For the text-containing cell, return its midpoint in [x, y] coordinate format. 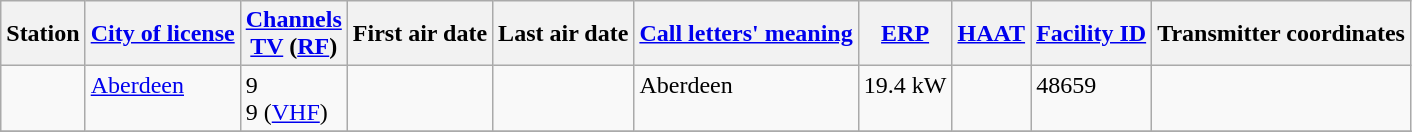
99 (VHF) [294, 98]
City of license [162, 34]
Call letters' meaning [746, 34]
First air date [420, 34]
ChannelsTV (RF) [294, 34]
48659 [1092, 98]
Transmitter coordinates [1282, 34]
19.4 kW [905, 98]
HAAT [992, 34]
ERP [905, 34]
Facility ID [1092, 34]
Last air date [564, 34]
Station [43, 34]
